Capture the cell that displays the provided text and extract its [X, Y] central coordinate. 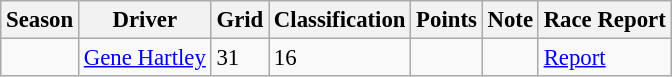
Grid [240, 20]
16 [340, 58]
Gene Hartley [144, 58]
Points [446, 20]
Report [604, 58]
Race Report [604, 20]
Classification [340, 20]
Note [510, 20]
Season [40, 20]
31 [240, 58]
Driver [144, 20]
